Capture the cell that displays the provided text and extract its (x, y) central coordinate. 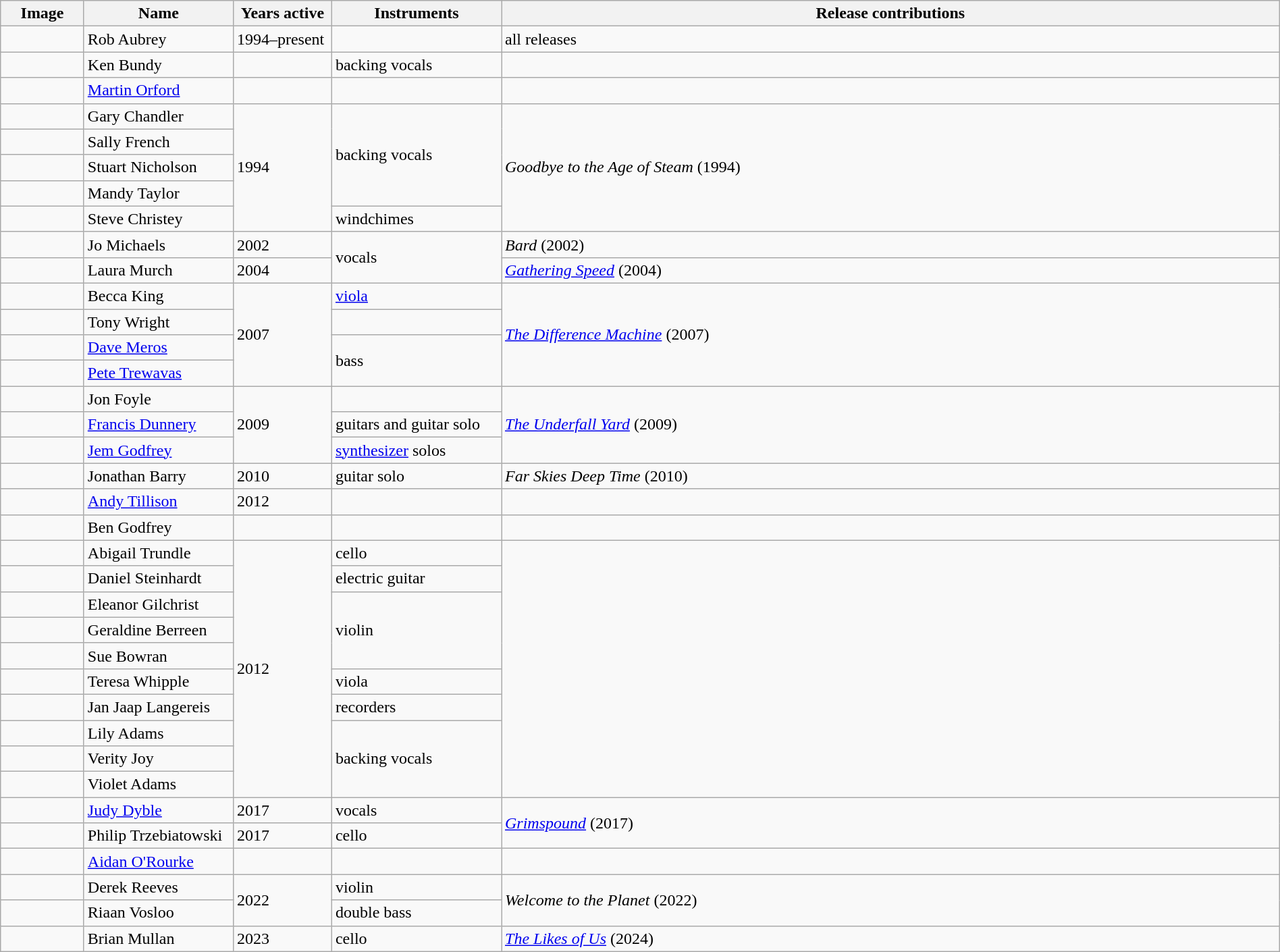
Release contributions (890, 14)
2002 (282, 244)
Jem Godfrey (158, 450)
The Difference Machine (2007) (890, 334)
synthesizer solos (416, 450)
Dave Meros (158, 348)
Bard (2002) (890, 244)
1994–present (282, 39)
2004 (282, 270)
Lily Adams (158, 733)
Instruments (416, 14)
double bass (416, 913)
Daniel Steinhardt (158, 579)
Riaan Vosloo (158, 913)
Aidan O'Rourke (158, 862)
Laura Murch (158, 270)
Far Skies Deep Time (2010) (890, 476)
2009 (282, 425)
Brian Mullan (158, 938)
The Likes of Us (2024) (890, 938)
Ken Bundy (158, 65)
Goodbye to the Age of Steam (1994) (890, 167)
Jon Foyle (158, 399)
Becca King (158, 296)
Teresa Whipple (158, 681)
1994 (282, 167)
Image (43, 14)
Jonathan Barry (158, 476)
Philip Trzebiatowski (158, 836)
Verity Joy (158, 759)
Gathering Speed (2004) (890, 270)
Geraldine Berreen (158, 630)
Ben Godfrey (158, 527)
electric guitar (416, 579)
Judy Dyble (158, 810)
Martin Orford (158, 90)
Steve Christey (158, 219)
2022 (282, 900)
Sally French (158, 142)
recorders (416, 707)
The Underfall Yard (2009) (890, 425)
2007 (282, 334)
Rob Aubrey (158, 39)
2010 (282, 476)
Violet Adams (158, 785)
guitar solo (416, 476)
guitars and guitar solo (416, 425)
Years active (282, 14)
Grimspound (2017) (890, 823)
Tony Wright (158, 322)
windchimes (416, 219)
Francis Dunnery (158, 425)
Welcome to the Planet (2022) (890, 900)
Jan Jaap Langereis (158, 707)
Abigail Trundle (158, 553)
Derek Reeves (158, 887)
Sue Bowran (158, 656)
Stuart Nicholson (158, 167)
Gary Chandler (158, 116)
Eleanor Gilchrist (158, 604)
Mandy Taylor (158, 193)
all releases (890, 39)
2023 (282, 938)
Andy Tillison (158, 502)
Pete Trewavas (158, 373)
Name (158, 14)
bass (416, 361)
Jo Michaels (158, 244)
